Scan for the cell matching the given text and deliver its [X, Y] coordinate at center. 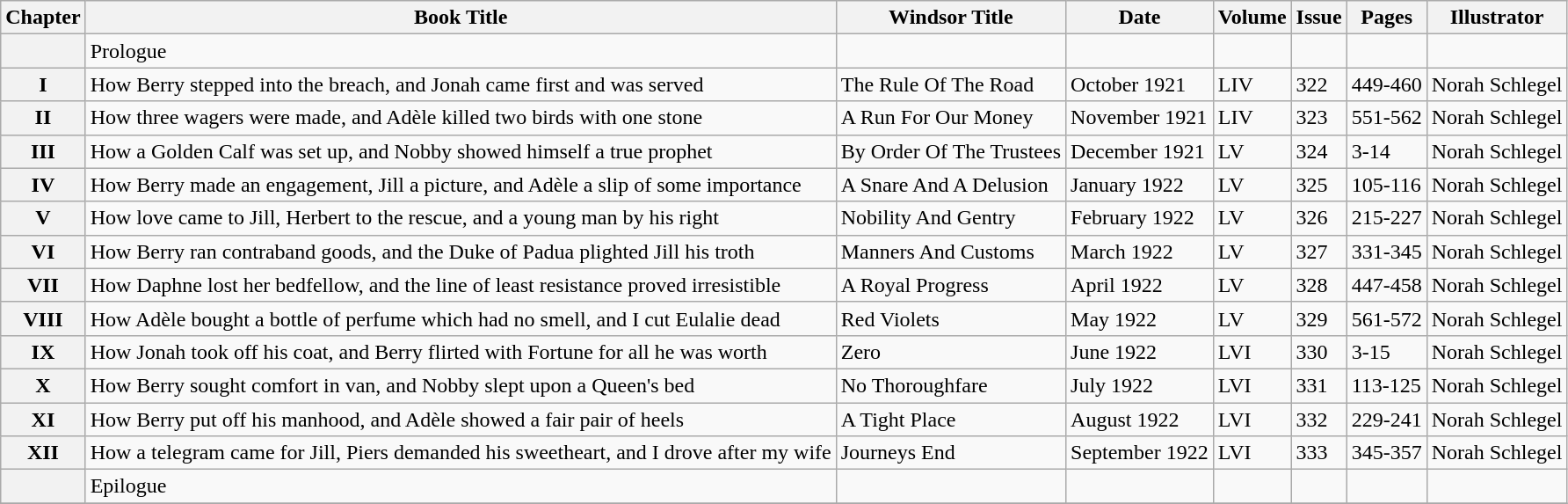
VIII [43, 318]
323 [1318, 118]
How Adèle bought a bottle of perfume which had no smell, and I cut Eulalie dead [461, 318]
The Rule Of The Road [951, 84]
November 1921 [1140, 118]
A Tight Place [951, 420]
III [43, 151]
215-227 [1387, 218]
V [43, 218]
How three wagers were made, and Adèle killed two birds with one stone [461, 118]
449-460 [1387, 84]
345-357 [1387, 453]
February 1922 [1140, 218]
May 1922 [1140, 318]
Chapter [43, 18]
XI [43, 420]
By Order Of The Trustees [951, 151]
328 [1318, 285]
December 1921 [1140, 151]
July 1922 [1140, 385]
IX [43, 352]
IV [43, 185]
April 1922 [1140, 285]
No Thoroughfare [951, 385]
332 [1318, 420]
Illustrator [1497, 18]
327 [1318, 252]
Book Title [461, 18]
331-345 [1387, 252]
June 1922 [1140, 352]
105-116 [1387, 185]
Epilogue [461, 486]
How Berry made an engagement, Jill a picture, and Adèle a slip of some importance [461, 185]
Issue [1318, 18]
March 1922 [1140, 252]
551-562 [1387, 118]
VII [43, 285]
Manners And Customs [951, 252]
XII [43, 453]
Windsor Title [951, 18]
II [43, 118]
A Snare And A Delusion [951, 185]
329 [1318, 318]
August 1922 [1140, 420]
331 [1318, 385]
How Jonah took off his coat, and Berry flirted with Fortune for all he was worth [461, 352]
September 1922 [1140, 453]
X [43, 385]
A Run For Our Money [951, 118]
324 [1318, 151]
January 1922 [1140, 185]
Pages [1387, 18]
Volume [1252, 18]
561-572 [1387, 318]
How a Golden Calf was set up, and Nobby showed himself a true prophet [461, 151]
333 [1318, 453]
How Berry ran contraband goods, and the Duke of Padua plighted Jill his troth [461, 252]
How a telegram came for Jill, Piers demanded his sweetheart, and I drove after my wife [461, 453]
A Royal Progress [951, 285]
How Berry stepped into the breach, and Jonah came first and was served [461, 84]
330 [1318, 352]
325 [1318, 185]
VI [43, 252]
113-125 [1387, 385]
229-241 [1387, 420]
3-14 [1387, 151]
Date [1140, 18]
Zero [951, 352]
Nobility And Gentry [951, 218]
How Daphne lost her bedfellow, and the line of least resistance proved irresistible [461, 285]
326 [1318, 218]
Journeys End [951, 453]
3-15 [1387, 352]
Red Violets [951, 318]
I [43, 84]
447-458 [1387, 285]
How love came to Jill, Herbert to the rescue, and a young man by his right [461, 218]
Prologue [461, 51]
How Berry put off his manhood, and Adèle showed a fair pair of heels [461, 420]
October 1921 [1140, 84]
322 [1318, 84]
How Berry sought comfort in van, and Nobby slept upon a Queen's bed [461, 385]
